Provide the (X, Y) coordinate of the cell's center where the given text is located.  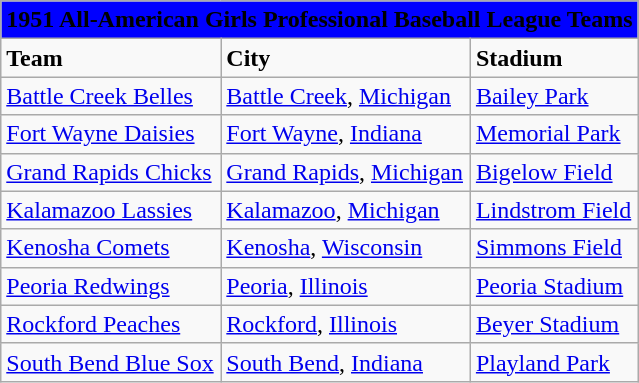
Kenosha Comets (111, 248)
Simmons Field (554, 248)
Fort Wayne, Indiana (346, 134)
South Bend, Indiana (346, 362)
Lindstrom Field (554, 210)
Kenosha, Wisconsin (346, 248)
Battle Creek Belles (111, 96)
Bigelow Field (554, 172)
South Bend Blue Sox (111, 362)
Fort Wayne Daisies (111, 134)
Team (111, 58)
Rockford Peaches (111, 324)
Kalamazoo, Michigan (346, 210)
Rockford, Illinois (346, 324)
Playland Park (554, 362)
Grand Rapids, Michigan (346, 172)
Grand Rapids Chicks (111, 172)
Bailey Park (554, 96)
Beyer Stadium (554, 324)
1951 All-American Girls Professional Baseball League Teams (320, 20)
Stadium (554, 58)
City (346, 58)
Kalamazoo Lassies (111, 210)
Peoria, Illinois (346, 286)
Memorial Park (554, 134)
Peoria Redwings (111, 286)
Peoria Stadium (554, 286)
Battle Creek, Michigan (346, 96)
